Detect which cell encompasses the target text, then output its (x, y) center coordinate. 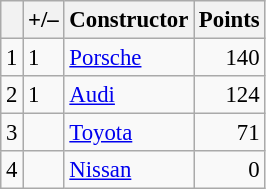
3 (12, 133)
Nissan (129, 170)
Audi (129, 95)
Points (230, 20)
124 (230, 95)
0 (230, 170)
4 (12, 170)
2 (12, 95)
140 (230, 58)
71 (230, 133)
Porsche (129, 58)
Toyota (129, 133)
+/– (44, 20)
Constructor (129, 20)
